Locate the cell with the specified text and output its (x, y) center coordinate. 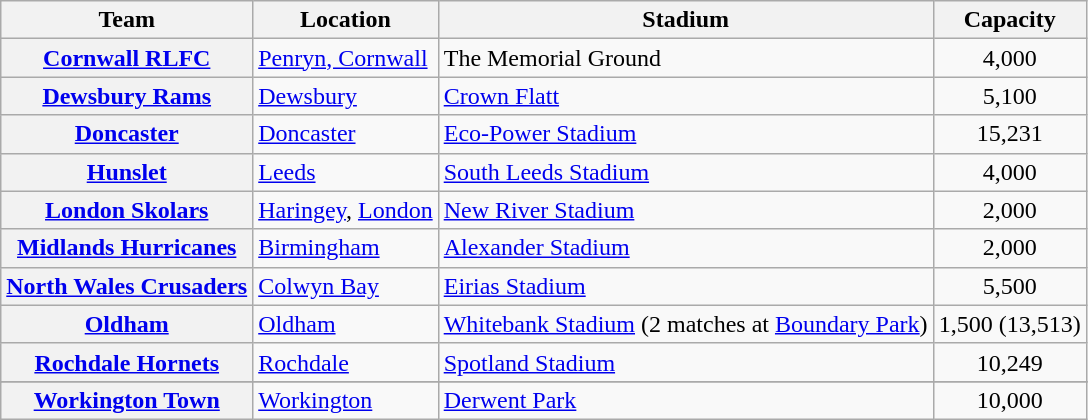
Capacity (1010, 20)
Penryn, Cornwall (346, 58)
Eirias Stadium (686, 286)
5,100 (1010, 96)
Leeds (346, 172)
Eco-Power Stadium (686, 134)
Midlands Hurricanes (127, 248)
London Skolars (127, 210)
Rochdale Hornets (127, 362)
Crown Flatt (686, 96)
Alexander Stadium (686, 248)
The Memorial Ground (686, 58)
Rochdale (346, 362)
15,231 (1010, 134)
Cornwall RLFC (127, 58)
South Leeds Stadium (686, 172)
North Wales Crusaders (127, 286)
Haringey, London (346, 210)
Dewsbury (346, 96)
New River Stadium (686, 210)
Workington Town (127, 400)
5,500 (1010, 286)
Colwyn Bay (346, 286)
Whitebank Stadium (2 matches at Boundary Park) (686, 324)
1,500 (13,513) (1010, 324)
Spotland Stadium (686, 362)
10,249 (1010, 362)
Location (346, 20)
Derwent Park (686, 400)
Team (127, 20)
Workington (346, 400)
Birmingham (346, 248)
Hunslet (127, 172)
Dewsbury Rams (127, 96)
Stadium (686, 20)
10,000 (1010, 400)
